Search for the cell housing the specified text and yield its (X, Y) center coordinate. 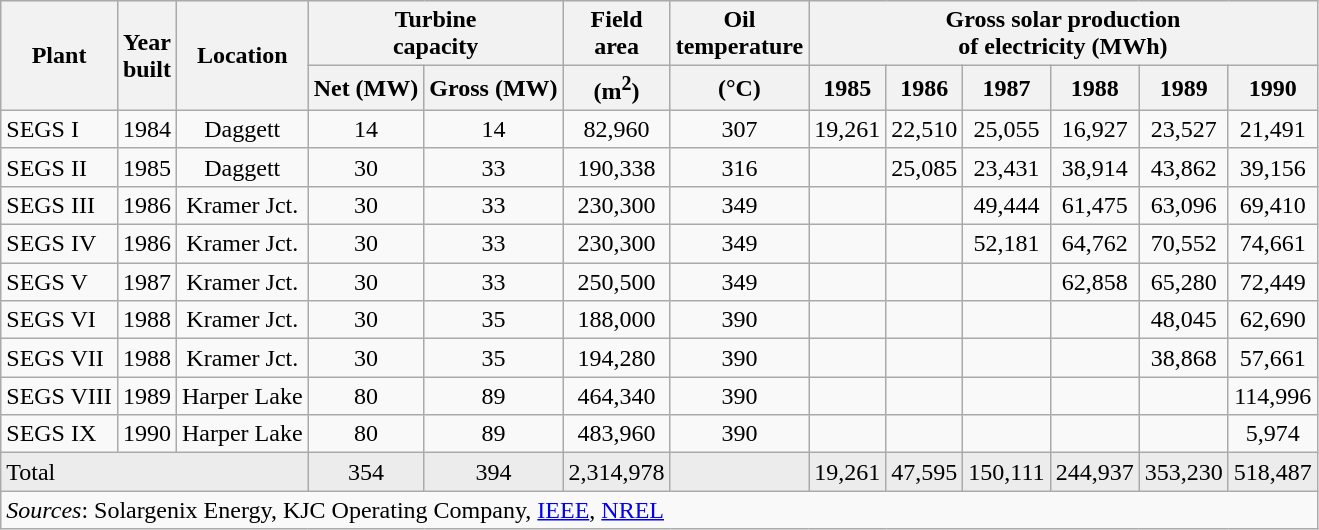
Gross (MW) (494, 88)
Gross solar production of electricity (MWh) (1064, 34)
39,156 (1272, 167)
57,661 (1272, 358)
Year built (146, 56)
518,487 (1272, 472)
190,338 (616, 167)
70,552 (1184, 244)
SEGS VI (60, 320)
82,960 (616, 129)
62,858 (1094, 282)
25,055 (1006, 129)
1984 (146, 129)
SEGS IX (60, 434)
SEGS VII (60, 358)
Total (154, 472)
Sources: Solargenix Energy, KJC Operating Company, IEEE, NREL (660, 510)
Net (MW) (366, 88)
62,690 (1272, 320)
354 (366, 472)
43,862 (1184, 167)
250,500 (616, 282)
Oil temperature (740, 34)
194,280 (616, 358)
38,868 (1184, 358)
65,280 (1184, 282)
SEGS III (60, 205)
SEGS I (60, 129)
23,527 (1184, 129)
63,096 (1184, 205)
72,449 (1272, 282)
483,960 (616, 434)
Plant (60, 56)
52,181 (1006, 244)
Turbine capacity (436, 34)
150,111 (1006, 472)
61,475 (1094, 205)
2,314,978 (616, 472)
394 (494, 472)
244,937 (1094, 472)
316 (740, 167)
353,230 (1184, 472)
74,661 (1272, 244)
SEGS VIII (60, 396)
307 (740, 129)
49,444 (1006, 205)
(°C) (740, 88)
21,491 (1272, 129)
SEGS V (60, 282)
48,045 (1184, 320)
(m2) (616, 88)
25,085 (924, 167)
188,000 (616, 320)
38,914 (1094, 167)
47,595 (924, 472)
Location (242, 56)
464,340 (616, 396)
69,410 (1272, 205)
5,974 (1272, 434)
Field area (616, 34)
114,996 (1272, 396)
64,762 (1094, 244)
23,431 (1006, 167)
SEGS II (60, 167)
SEGS IV (60, 244)
16,927 (1094, 129)
22,510 (924, 129)
